Pinpoint the cell where the given text exists, returning its (x, y) midpoint coordinate. 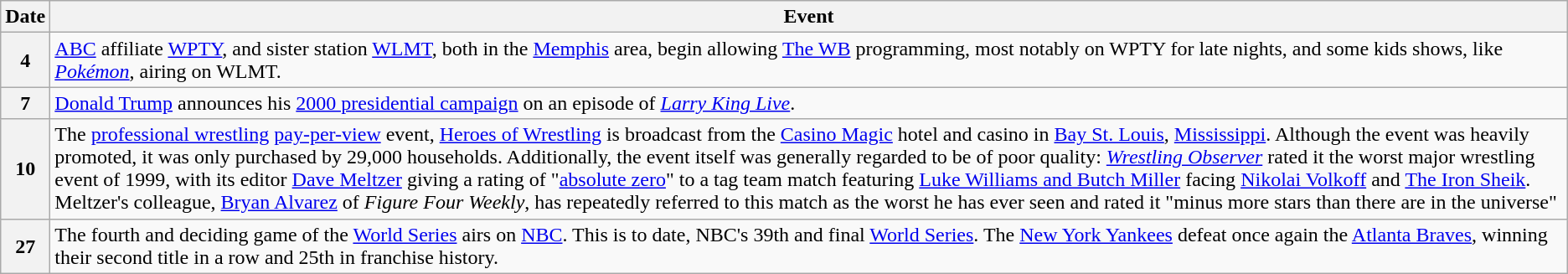
27 (25, 246)
Date (25, 17)
7 (25, 103)
Event (809, 17)
4 (25, 60)
Donald Trump announces his 2000 presidential campaign on an episode of Larry King Live. (809, 103)
10 (25, 169)
